Determine the [X, Y] coordinate at the center of the cell enclosing the given text.  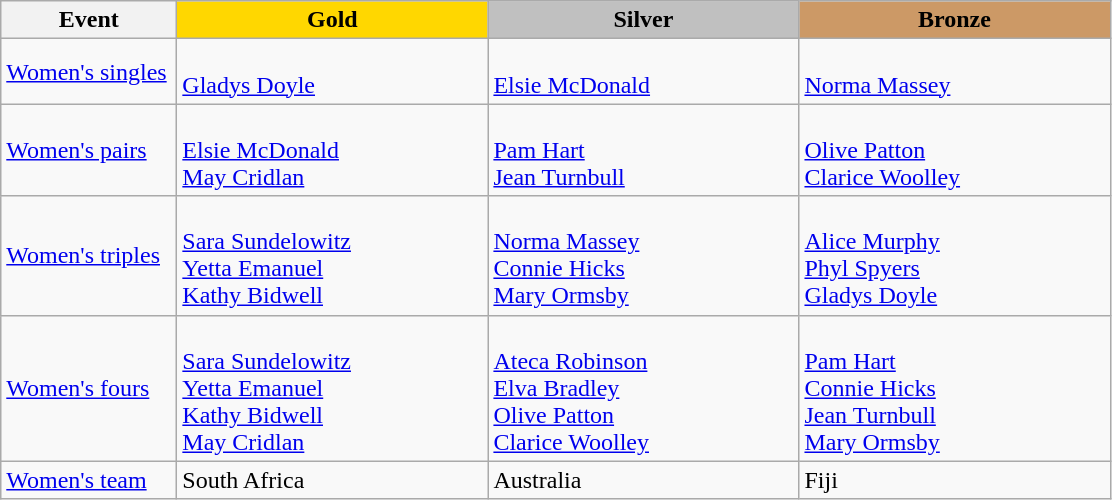
South Africa [332, 480]
Fiji [954, 480]
Event [89, 20]
Sara Sundelowitz Yetta Emanuel Kathy Bidwell May Cridlan [332, 388]
Women's triples [89, 256]
Women's singles [89, 72]
Women's fours [89, 388]
Women's pairs [89, 150]
Ateca Robinson Elva Bradley Olive Patton Clarice Woolley [644, 388]
Alice Murphy Phyl Spyers Gladys Doyle [954, 256]
Bronze [954, 20]
Gladys Doyle [332, 72]
Olive Patton Clarice Woolley [954, 150]
Gold [332, 20]
Elsie McDonald May Cridlan [332, 150]
Pam Hart Connie Hicks Jean Turnbull Mary Ormsby [954, 388]
Sara Sundelowitz Yetta Emanuel Kathy Bidwell [332, 256]
Australia [644, 480]
Women's team [89, 480]
Elsie McDonald [644, 72]
Pam Hart Jean Turnbull [644, 150]
Norma Massey [954, 72]
Norma Massey Connie Hicks Mary Ormsby [644, 256]
Silver [644, 20]
